Return the (X, Y) coordinate for the center point of the cell that contains the specified text.  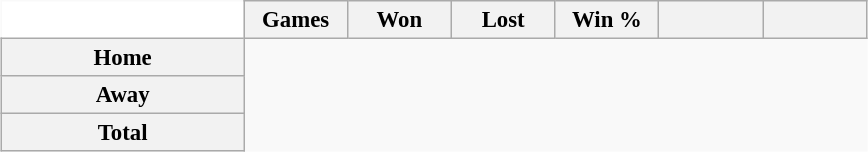
Home (123, 58)
Total (123, 133)
Games (296, 20)
Lost (503, 20)
Win % (607, 20)
Won (399, 20)
Away (123, 95)
